From the cell containing the given text, extract its center point as [x, y] coordinate. 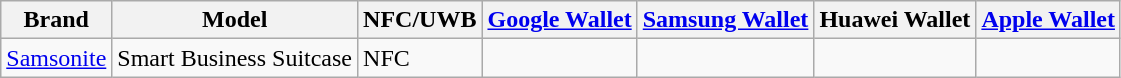
NFC/UWB [420, 20]
Model [235, 20]
Brand [56, 20]
Apple Wallet [1048, 20]
Samsonite [56, 58]
Google Wallet [560, 20]
NFC [420, 58]
Huawei Wallet [895, 20]
Samsung Wallet [726, 20]
Smart Business Suitcase [235, 58]
